Extract the [X, Y] coordinate from the center of the cell holding the provided text.  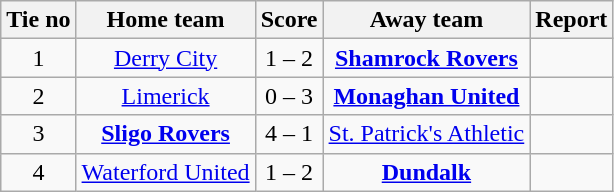
Shamrock Rovers [426, 58]
2 [38, 96]
3 [38, 134]
Score [289, 20]
Limerick [166, 96]
St. Patrick's Athletic [426, 134]
Dundalk [426, 172]
Derry City [166, 58]
1 [38, 58]
Tie no [38, 20]
4 [38, 172]
Sligo Rovers [166, 134]
Home team [166, 20]
0 – 3 [289, 96]
Away team [426, 20]
Monaghan United [426, 96]
Report [572, 20]
4 – 1 [289, 134]
Waterford United [166, 172]
